Determine the (x, y) coordinate at the center of the cell enclosing the given text.  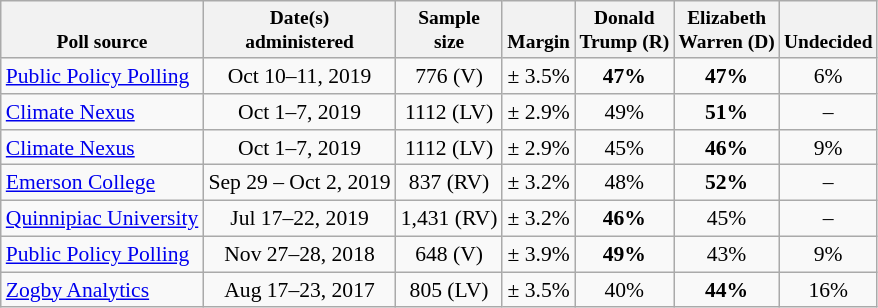
Emerson College (102, 183)
Oct 10–11, 2019 (299, 76)
40% (624, 290)
Poll source (102, 30)
Samplesize (450, 30)
648 (V) (450, 254)
Jul 17–22, 2019 (299, 219)
51% (726, 112)
Sep 29 – Oct 2, 2019 (299, 183)
48% (624, 183)
Quinnipiac University (102, 219)
1,431 (RV) (450, 219)
43% (726, 254)
Margin (538, 30)
Aug 17–23, 2017 (299, 290)
Date(s)administered (299, 30)
16% (828, 290)
837 (RV) (450, 183)
6% (828, 76)
776 (V) (450, 76)
Nov 27–28, 2018 (299, 254)
Zogby Analytics (102, 290)
805 (LV) (450, 290)
± 3.9% (538, 254)
ElizabethWarren (D) (726, 30)
DonaldTrump (R) (624, 30)
44% (726, 290)
Undecided (828, 30)
52% (726, 183)
